Search for the cell housing the specified text and yield its (X, Y) center coordinate. 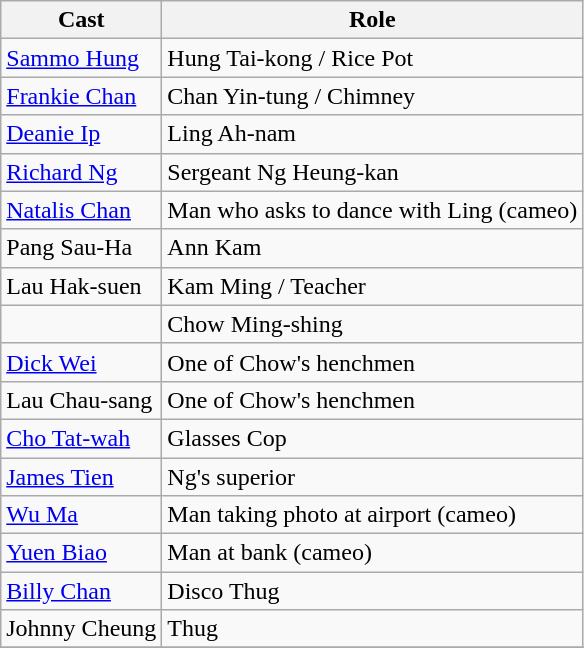
Kam Ming / Teacher (372, 286)
Cho Tat-wah (82, 438)
Sergeant Ng Heung-kan (372, 172)
Lau Hak-suen (82, 286)
Disco Thug (372, 591)
Dick Wei (82, 362)
Ng's superior (372, 477)
Role (372, 20)
Chow Ming-shing (372, 324)
Wu Ma (82, 515)
Glasses Cop (372, 438)
Cast (82, 20)
Thug (372, 629)
Sammo Hung (82, 58)
Natalis Chan (82, 210)
Man taking photo at airport (cameo) (372, 515)
Billy Chan (82, 591)
Deanie Ip (82, 134)
Ling Ah-nam (372, 134)
Hung Tai-kong / Rice Pot (372, 58)
Man who asks to dance with Ling (cameo) (372, 210)
Man at bank (cameo) (372, 553)
Richard Ng (82, 172)
Chan Yin-tung / Chimney (372, 96)
Yuen Biao (82, 553)
Lau Chau-sang (82, 400)
James Tien (82, 477)
Johnny Cheung (82, 629)
Pang Sau-Ha (82, 248)
Ann Kam (372, 248)
Frankie Chan (82, 96)
